Output the (x, y) coordinate of the center of the cell containing the given text.  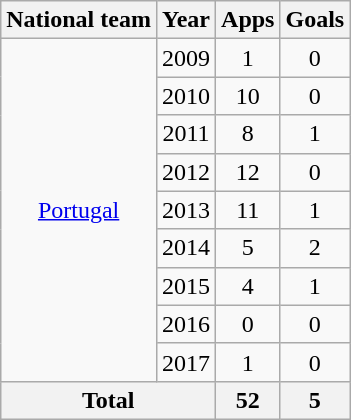
2014 (186, 248)
2010 (186, 96)
4 (248, 286)
2009 (186, 58)
Total (108, 400)
10 (248, 96)
Portugal (79, 210)
2017 (186, 362)
2015 (186, 286)
National team (79, 20)
Year (186, 20)
2013 (186, 210)
12 (248, 172)
2 (315, 248)
2016 (186, 324)
52 (248, 400)
8 (248, 134)
2012 (186, 172)
2011 (186, 134)
Goals (315, 20)
11 (248, 210)
Apps (248, 20)
